Pinpoint the cell where the given text exists, returning its [x, y] midpoint coordinate. 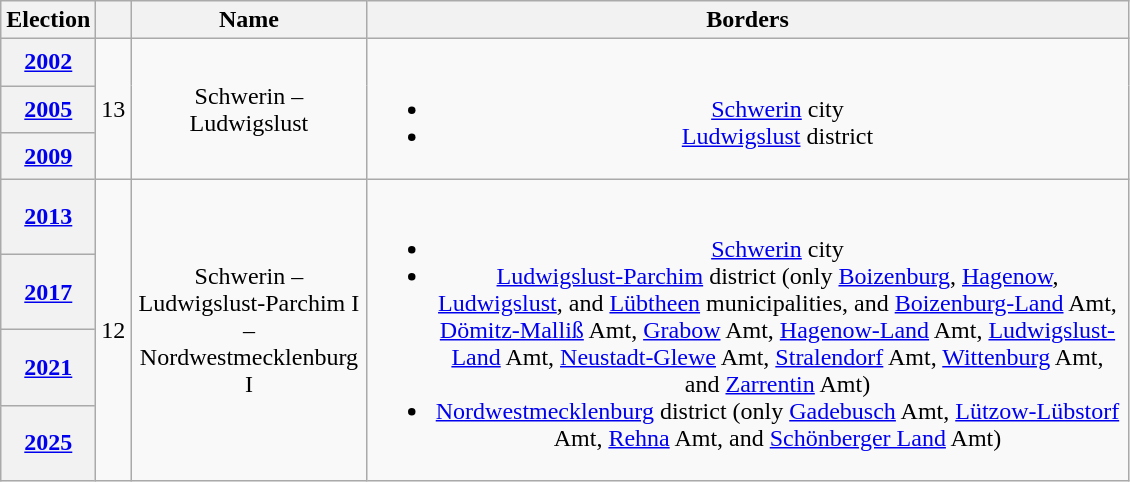
Election [48, 20]
Schwerin cityLudwigslust district [748, 109]
13 [114, 109]
Name [249, 20]
Schwerin – Ludwigslust [249, 109]
Borders [748, 20]
2009 [48, 156]
2017 [48, 292]
2021 [48, 368]
Schwerin – Ludwigslust-Parchim I – Nordwestmecklenburg I [249, 330]
2025 [48, 443]
2005 [48, 110]
2002 [48, 62]
2013 [48, 217]
12 [114, 330]
